From the cell containing the given text, extract its center point as [X, Y] coordinate. 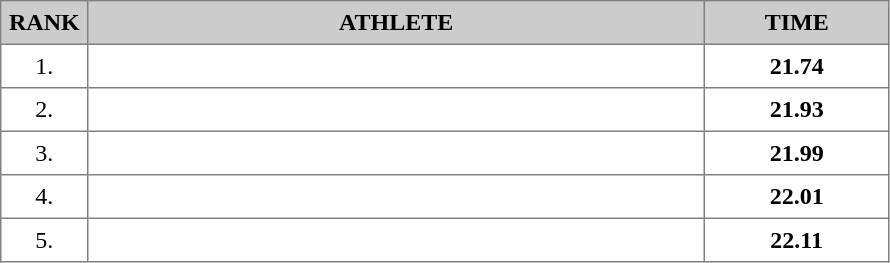
RANK [44, 23]
ATHLETE [396, 23]
21.93 [796, 110]
21.74 [796, 66]
5. [44, 240]
TIME [796, 23]
3. [44, 153]
22.11 [796, 240]
2. [44, 110]
1. [44, 66]
4. [44, 197]
22.01 [796, 197]
21.99 [796, 153]
